Detect which cell encompasses the target text, then output its (x, y) center coordinate. 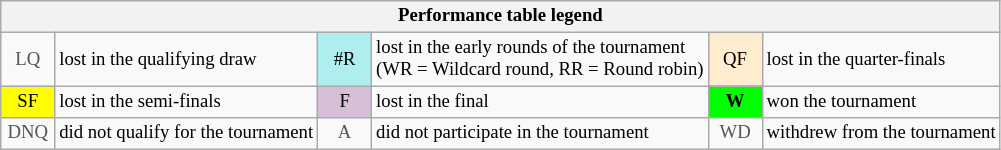
lost in the semi-finals (186, 102)
did not qualify for the tournament (186, 134)
LQ (28, 60)
lost in the final (540, 102)
Performance table legend (500, 16)
withdrew from the tournament (881, 134)
F (345, 102)
SF (28, 102)
lost in the quarter-finals (881, 60)
A (345, 134)
WD (735, 134)
lost in the early rounds of the tournament(WR = Wildcard round, RR = Round robin) (540, 60)
QF (735, 60)
#R (345, 60)
lost in the qualifying draw (186, 60)
W (735, 102)
DNQ (28, 134)
did not participate in the tournament (540, 134)
won the tournament (881, 102)
